From the cell containing the given text, extract its center point as (X, Y) coordinate. 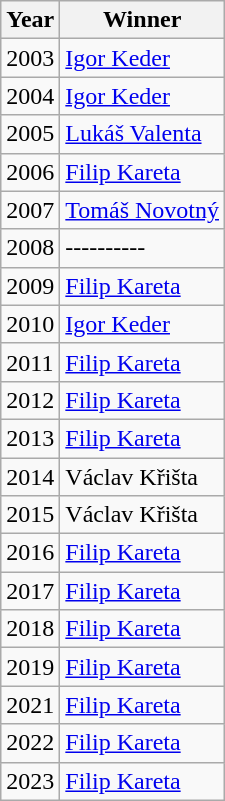
2022 (30, 743)
2003 (30, 58)
2005 (30, 134)
2018 (30, 629)
2004 (30, 96)
Tomáš Novotný (142, 210)
2021 (30, 705)
Lukáš Valenta (142, 134)
2012 (30, 400)
Year (30, 20)
2015 (30, 515)
2016 (30, 553)
2019 (30, 667)
2007 (30, 210)
2008 (30, 248)
2006 (30, 172)
2009 (30, 286)
2023 (30, 781)
2017 (30, 591)
Winner (142, 20)
2011 (30, 362)
2014 (30, 477)
2013 (30, 438)
---------- (142, 248)
2010 (30, 324)
